Extract the [X, Y] coordinate from the center of the cell holding the provided text.  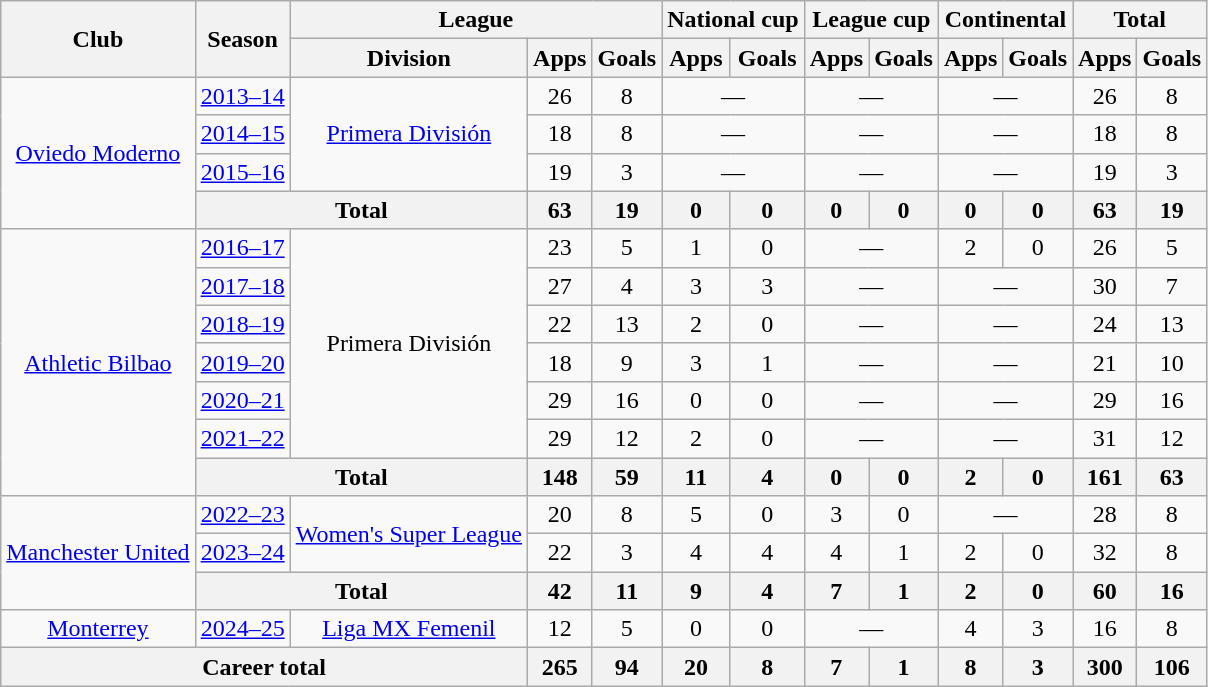
32 [1105, 553]
Women's Super League [408, 534]
94 [627, 667]
2021–22 [242, 438]
Monterrey [98, 629]
148 [560, 477]
42 [560, 591]
23 [560, 248]
30 [1105, 286]
Club [98, 39]
2018–19 [242, 324]
Career total [264, 667]
2013–14 [242, 96]
28 [1105, 515]
Division [408, 58]
2019–20 [242, 362]
2015–16 [242, 172]
2023–24 [242, 553]
Manchester United [98, 553]
265 [560, 667]
2020–21 [242, 400]
Continental [1005, 20]
24 [1105, 324]
106 [1172, 667]
60 [1105, 591]
Season [242, 39]
31 [1105, 438]
161 [1105, 477]
Oviedo Moderno [98, 153]
2017–18 [242, 286]
59 [627, 477]
League cup [871, 20]
27 [560, 286]
National cup [733, 20]
2014–15 [242, 134]
Athletic Bilbao [98, 362]
2022–23 [242, 515]
21 [1105, 362]
300 [1105, 667]
Liga MX Femenil [408, 629]
2024–25 [242, 629]
League [476, 20]
2016–17 [242, 248]
10 [1172, 362]
